Scan for the cell matching the given text and deliver its [X, Y] coordinate at center. 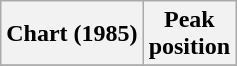
Chart (1985) [72, 34]
Peak position [189, 34]
